Output the (X, Y) coordinate of the center of the cell containing the given text.  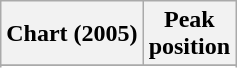
Chart (2005) (72, 34)
Peakposition (189, 34)
